Return the [X, Y] coordinate for the center point of the cell that contains the specified text.  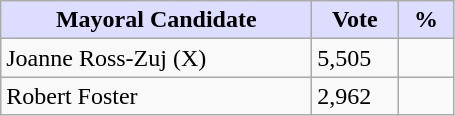
Vote [355, 20]
2,962 [355, 96]
Robert Foster [156, 96]
Joanne Ross-Zuj (X) [156, 58]
% [426, 20]
Mayoral Candidate [156, 20]
5,505 [355, 58]
